From the cell containing the given text, extract its center point as [X, Y] coordinate. 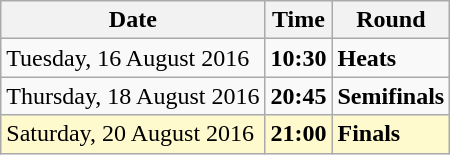
10:30 [298, 58]
Tuesday, 16 August 2016 [133, 58]
21:00 [298, 134]
Heats [391, 58]
Finals [391, 134]
Time [298, 20]
Thursday, 18 August 2016 [133, 96]
Saturday, 20 August 2016 [133, 134]
Round [391, 20]
20:45 [298, 96]
Semifinals [391, 96]
Date [133, 20]
